Identify which cell holds the provided text, then report its (X, Y) central coordinate. 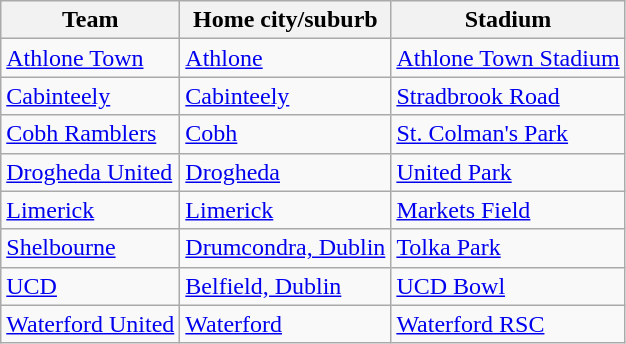
Athlone Town (90, 58)
Markets Field (508, 210)
Athlone (286, 58)
Home city/suburb (286, 20)
Waterford (286, 324)
Belfield, Dublin (286, 286)
Waterford RSC (508, 324)
UCD Bowl (508, 286)
United Park (508, 172)
Drumcondra, Dublin (286, 248)
St. Colman's Park (508, 134)
Shelbourne (90, 248)
Waterford United (90, 324)
Cobh (286, 134)
Cobh Ramblers (90, 134)
Stradbrook Road (508, 96)
Team (90, 20)
Tolka Park (508, 248)
Athlone Town Stadium (508, 58)
UCD (90, 286)
Drogheda (286, 172)
Drogheda United (90, 172)
Stadium (508, 20)
